Find where the given text appears and provide that cell's center as (X, Y) coordinate. 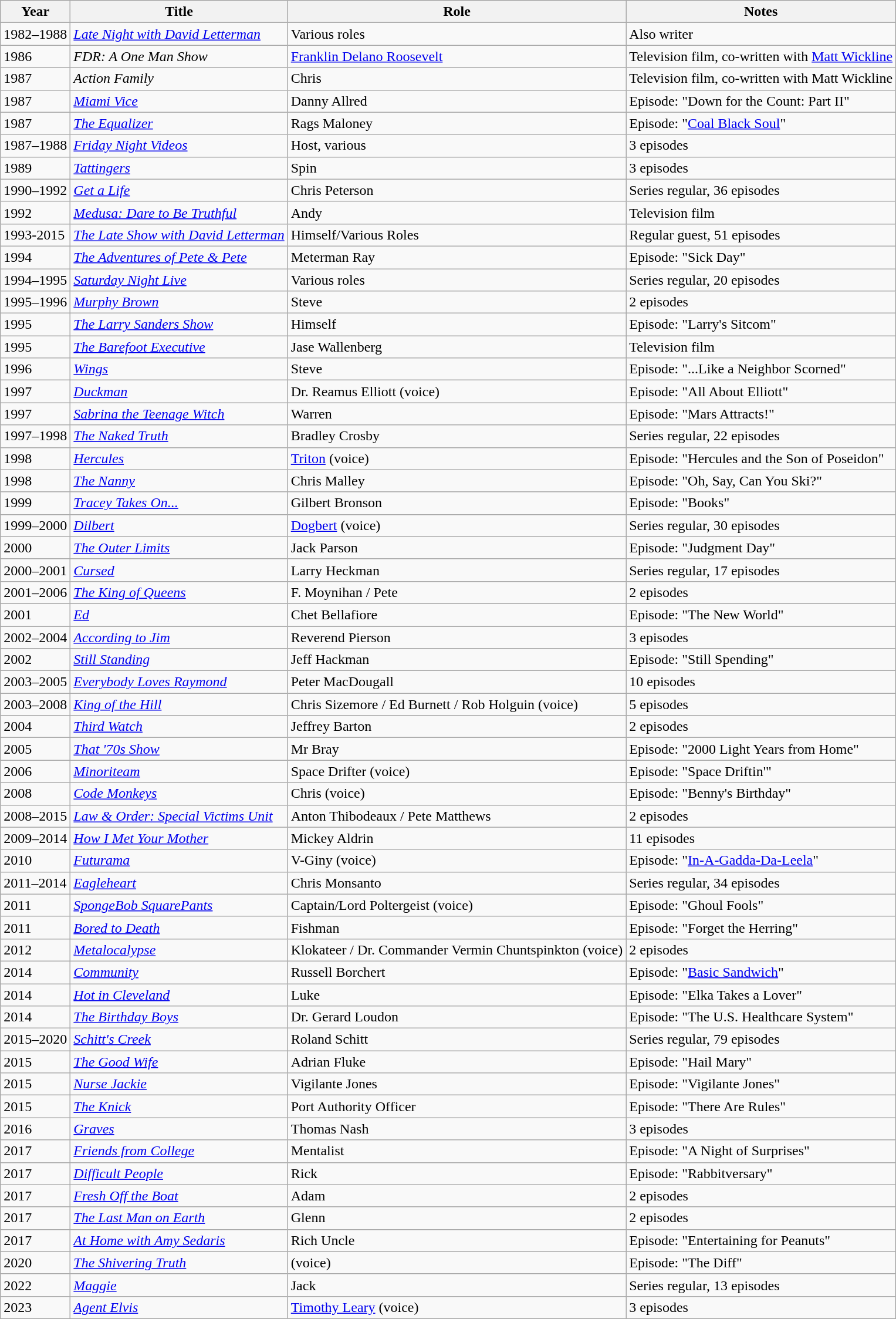
Episode: "Entertaining for Peanuts" (761, 1240)
Episode: "Space Driftin'" (761, 771)
Russell Borchert (457, 972)
Nurse Jackie (179, 1084)
Series regular, 22 episodes (761, 436)
Captain/Lord Poltergeist (voice) (457, 905)
The Equalizer (179, 123)
Friends from College (179, 1151)
Chris Malley (457, 481)
Chet Bellafiore (457, 615)
1990–1992 (35, 190)
V-Giny (voice) (457, 861)
Chris (457, 79)
The Naked Truth (179, 436)
Still Standing (179, 660)
The Birthday Boys (179, 1017)
10 episodes (761, 682)
1994 (35, 257)
2011–2014 (35, 883)
Episode: "Ghoul Fools" (761, 905)
Jack Parson (457, 548)
1996 (35, 369)
According to Jim (179, 637)
Episode: "2000 Light Years from Home" (761, 749)
Wings (179, 369)
Community (179, 972)
Franklin Delano Roosevelt (457, 56)
Klokateer / Dr. Commander Vermin Chuntspinkton (voice) (457, 950)
2008–2015 (35, 816)
Hercules (179, 458)
Series regular, 36 episodes (761, 190)
Jack (457, 1285)
Gilbert Bronson (457, 503)
Law & Order: Special Victims Unit (179, 816)
2005 (35, 749)
Episode: "The New World" (761, 615)
Reverend Pierson (457, 637)
Series regular, 13 episodes (761, 1285)
Host, various (457, 146)
2000 (35, 548)
2015–2020 (35, 1040)
Murphy Brown (179, 302)
Episode: "Mars Attracts!" (761, 414)
The King of Queens (179, 592)
Episode: "Forget the Herring" (761, 927)
Episode: "Oh, Say, Can You Ski?" (761, 481)
2008 (35, 794)
Spin (457, 168)
Mentalist (457, 1151)
The Late Show with David Letterman (179, 235)
Chris Monsanto (457, 883)
Cursed (179, 570)
The Good Wife (179, 1062)
2023 (35, 1307)
FDR: A One Man Show (179, 56)
Saturday Night Live (179, 280)
The Knick (179, 1107)
Adam (457, 1196)
Series regular, 34 episodes (761, 883)
1999–2000 (35, 525)
Mickey Aldrin (457, 838)
Maggie (179, 1285)
Vigilante Jones (457, 1084)
2004 (35, 727)
Episode: "Still Spending" (761, 660)
Duckman (179, 392)
The Adventures of Pete & Pete (179, 257)
Code Monkeys (179, 794)
Fresh Off the Boat (179, 1196)
Tracey Takes On... (179, 503)
Space Drifter (voice) (457, 771)
Episode: "...Like a Neighbor Scorned" (761, 369)
Episode: "Rabbitversary" (761, 1173)
King of the Hill (179, 704)
2012 (35, 950)
Episode: "Books" (761, 503)
Episode: "A Night of Surprises" (761, 1151)
1986 (35, 56)
Fishman (457, 927)
Title (179, 12)
1992 (35, 212)
1999 (35, 503)
1993-2015 (35, 235)
At Home with Amy Sedaris (179, 1240)
The Last Man on Earth (179, 1218)
2016 (35, 1129)
1995–1996 (35, 302)
Adrian Fluke (457, 1062)
Medusa: Dare to Be Truthful (179, 212)
F. Moynihan / Pete (457, 592)
Episode: "The U.S. Healthcare System" (761, 1017)
Friday Night Videos (179, 146)
Series regular, 20 episodes (761, 280)
Ed (179, 615)
Himself (457, 325)
SpongeBob SquarePants (179, 905)
How I Met Your Mother (179, 838)
Episode: "Basic Sandwich" (761, 972)
1989 (35, 168)
The Barefoot Executive (179, 347)
2002–2004 (35, 637)
2003–2005 (35, 682)
Third Watch (179, 727)
Larry Heckman (457, 570)
1994–1995 (35, 280)
Bradley Crosby (457, 436)
Thomas Nash (457, 1129)
Episode: "All About Elliott" (761, 392)
Minoriteam (179, 771)
Episode: "There Are Rules" (761, 1107)
2001 (35, 615)
Schitt's Creek (179, 1040)
Andy (457, 212)
Everybody Loves Raymond (179, 682)
Episode: "Judgment Day" (761, 548)
Episode: "Sick Day" (761, 257)
Luke (457, 995)
Episode: "In-A-Gadda-Da-Leela" (761, 861)
The Larry Sanders Show (179, 325)
Jeffrey Barton (457, 727)
Episode: "The Diff" (761, 1263)
Get a Life (179, 190)
11 episodes (761, 838)
Episode: "Hercules and the Son of Poseidon" (761, 458)
Chris Peterson (457, 190)
Notes (761, 12)
Warren (457, 414)
Mr Bray (457, 749)
Sabrina the Teenage Witch (179, 414)
Hot in Cleveland (179, 995)
Episode: "Down for the Count: Part II" (761, 101)
Action Family (179, 79)
Role (457, 12)
Himself/Various Roles (457, 235)
1987–1988 (35, 146)
Series regular, 30 episodes (761, 525)
Year (35, 12)
2010 (35, 861)
Eagleheart (179, 883)
Episode: "Larry's Sitcom" (761, 325)
Jase Wallenberg (457, 347)
Episode: "Hail Mary" (761, 1062)
Rags Maloney (457, 123)
Episode: "Elka Takes a Lover" (761, 995)
Triton (voice) (457, 458)
Dilbert (179, 525)
Chris Sizemore / Ed Burnett / Rob Holguin (voice) (457, 704)
Rich Uncle (457, 1240)
Anton Thibodeaux / Pete Matthews (457, 816)
Late Night with David Letterman (179, 34)
Metalocalypse (179, 950)
The Outer Limits (179, 548)
Series regular, 79 episodes (761, 1040)
2002 (35, 660)
1982–1988 (35, 34)
Chris (voice) (457, 794)
That '70s Show (179, 749)
Agent Elvis (179, 1307)
Miami Vice (179, 101)
2001–2006 (35, 592)
5 episodes (761, 704)
Dogbert (voice) (457, 525)
Difficult People (179, 1173)
Regular guest, 51 episodes (761, 235)
2003–2008 (35, 704)
Episode: "Coal Black Soul" (761, 123)
Series regular, 17 episodes (761, 570)
Glenn (457, 1218)
Dr. Gerard Loudon (457, 1017)
Bored to Death (179, 927)
Meterman Ray (457, 257)
Graves (179, 1129)
The Shivering Truth (179, 1263)
(voice) (457, 1263)
2020 (35, 1263)
Timothy Leary (voice) (457, 1307)
Episode: "Benny's Birthday" (761, 794)
Peter MacDougall (457, 682)
Tattingers (179, 168)
Danny Allred (457, 101)
Episode: "Vigilante Jones" (761, 1084)
Port Authority Officer (457, 1107)
The Nanny (179, 481)
2022 (35, 1285)
1997–1998 (35, 436)
Roland Schitt (457, 1040)
Futurama (179, 861)
Also writer (761, 34)
Jeff Hackman (457, 660)
Rick (457, 1173)
2009–2014 (35, 838)
2006 (35, 771)
Dr. Reamus Elliott (voice) (457, 392)
2000–2001 (35, 570)
